Extract the (X, Y) coordinate from the center of the cell holding the provided text.  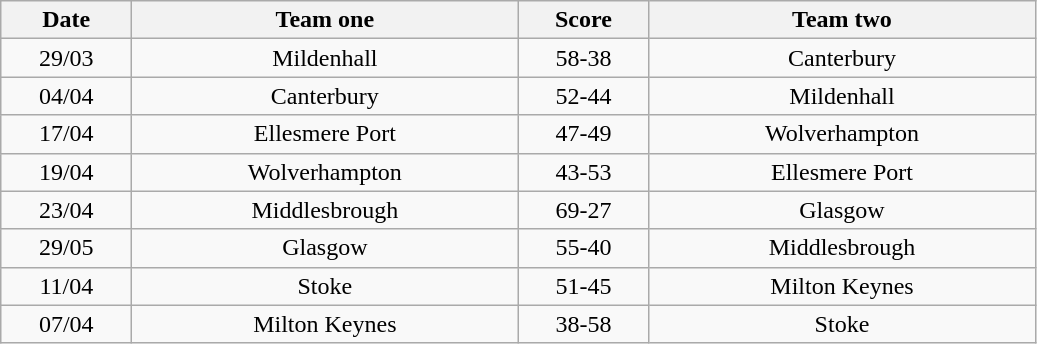
Team one (325, 20)
23/04 (66, 210)
43-53 (584, 172)
47-49 (584, 134)
69-27 (584, 210)
Date (66, 20)
52-44 (584, 96)
58-38 (584, 58)
51-45 (584, 286)
19/04 (66, 172)
17/04 (66, 134)
07/04 (66, 324)
29/05 (66, 248)
Score (584, 20)
04/04 (66, 96)
55-40 (584, 248)
38-58 (584, 324)
11/04 (66, 286)
29/03 (66, 58)
Team two (842, 20)
